From the cell containing the given text, extract its center point as (X, Y) coordinate. 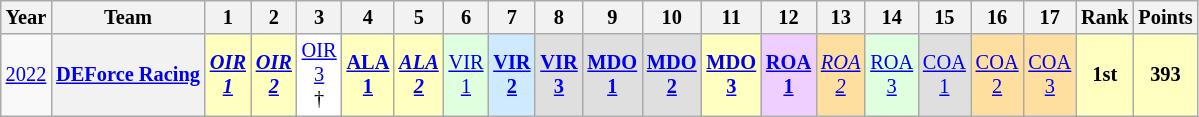
5 (418, 17)
VIR2 (512, 75)
Points (1165, 17)
2 (274, 17)
1 (228, 17)
Year (26, 17)
11 (732, 17)
17 (1050, 17)
393 (1165, 75)
COA1 (944, 75)
2022 (26, 75)
MDO2 (672, 75)
6 (466, 17)
COA2 (998, 75)
COA3 (1050, 75)
MDO3 (732, 75)
1st (1104, 75)
Rank (1104, 17)
Team (128, 17)
ROA2 (840, 75)
10 (672, 17)
VIR3 (558, 75)
ALA2 (418, 75)
OIR2 (274, 75)
9 (612, 17)
ALA1 (368, 75)
16 (998, 17)
OIR1 (228, 75)
3 (320, 17)
DEForce Racing (128, 75)
14 (892, 17)
12 (788, 17)
7 (512, 17)
ROA1 (788, 75)
13 (840, 17)
ROA3 (892, 75)
15 (944, 17)
VIR1 (466, 75)
OIR3† (320, 75)
MDO1 (612, 75)
4 (368, 17)
8 (558, 17)
